Pinpoint the cell where the given text exists, returning its (X, Y) midpoint coordinate. 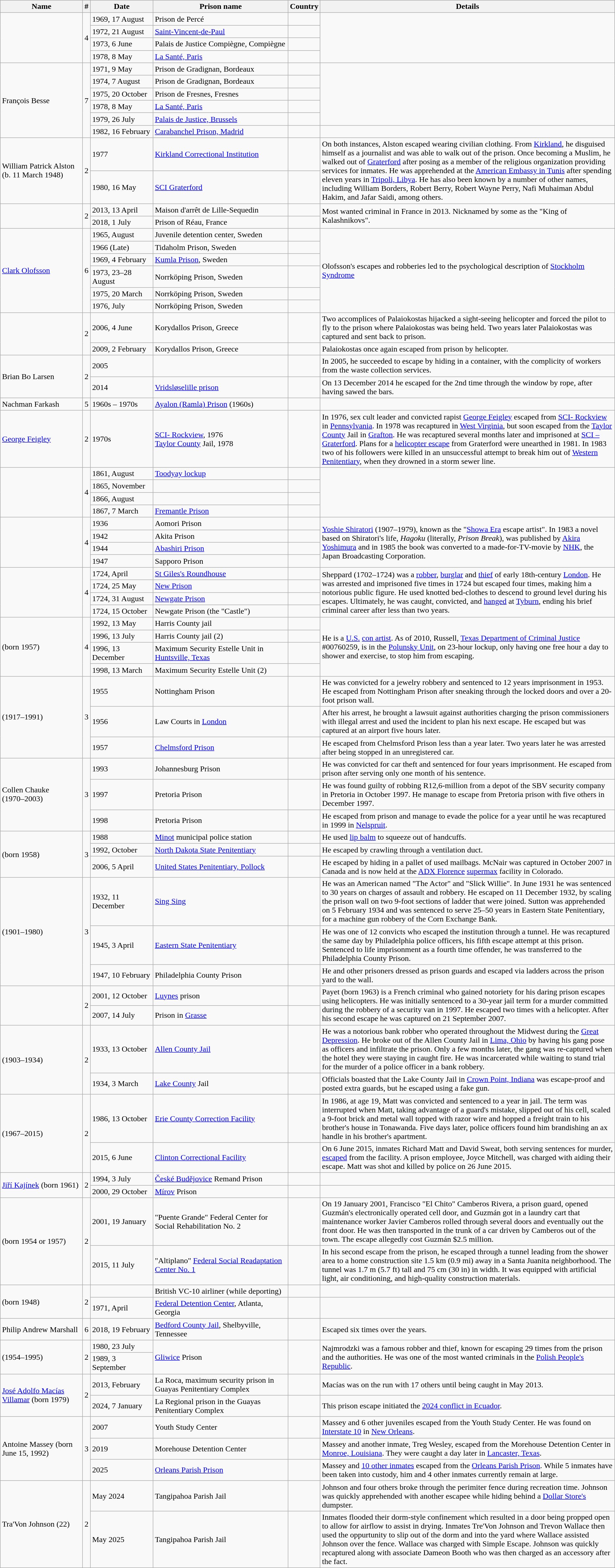
2015, 11 July (122, 1265)
1955 (122, 691)
Maximum Security Estelle Unit (2) (221, 670)
Date (122, 7)
May 2025 (122, 1539)
Fremantle Prison (221, 511)
Ayalon (Ramla) Prison (1960s) (221, 404)
1966 (Late) (122, 247)
Prison in Grasse (221, 1015)
2001, 19 January (122, 1222)
François Besse (41, 100)
Johannesburg Prison (221, 769)
1861, August (122, 473)
2009, 2 February (122, 349)
William Patrick Alston (b. 11 March 1948) (41, 170)
Sapporo Prison (221, 561)
Gliwice Prison (221, 1357)
Saint-Vincent-de-Paul (221, 32)
(born 1948) (41, 1302)
1996, 13 December (122, 653)
Toodyay lockup (221, 473)
České Budějovice Remand Prison (221, 1179)
1980, 23 July (122, 1346)
1997 (122, 795)
1724, 31 August (122, 599)
Federal Detention Center, Atlanta, Georgia (221, 1308)
1988 (122, 837)
1998, 13 March (122, 670)
2006, 5 April (122, 867)
He escaped by crawling through a ventilation duct. (468, 850)
# (87, 7)
(1917–1991) (41, 717)
Prison name (221, 7)
Chelmsford Prison (221, 747)
1975, 20 March (122, 294)
On 13 December 2014 he escaped for the 2nd time through the window by rope, after having sawed the bars. (468, 387)
Most wanted criminal in France in 2013. Nicknamed by some as the "King of Kalashnikovs". (468, 216)
José Adolfo Macías Villamar (born 1979) (41, 1395)
1998 (122, 821)
United States Penitentiary, Pollock (221, 867)
1724, 15 October (122, 611)
Kumla Prison, Sweden (221, 260)
Maximum Security Estelle Unit in Huntsville, Texas (221, 653)
5 (87, 404)
1977 (122, 154)
Clinton Correctional Facility (221, 1157)
1960s – 1970s (122, 404)
Philip Andrew Marshall (41, 1329)
Akita Prison (221, 536)
Jiří Kajínek (born 1961) (41, 1185)
May 2024 (122, 1496)
2005 (122, 366)
1956 (122, 721)
1865, November (122, 486)
La Roca, maximum security prison in Guayas Penitentiary Complex (221, 1384)
Lake County Jail (221, 1083)
(born 1958) (41, 854)
2014 (122, 387)
Prison de Fresnes, Fresnes (221, 94)
Antoine Massey (born June 15, 1992) (41, 1449)
Prison of Réau, France (221, 222)
Abashiri Prison (221, 549)
2000, 29 October (122, 1192)
(1967–2015) (41, 1133)
He escaped from Chelmsford Prison less than a year later. Two years later he was arrested after being stopped in an unregistered car. (468, 747)
George Feigley (41, 439)
2001, 12 October (122, 996)
Brian Bo Larsen (41, 376)
1979, 26 July (122, 119)
1970s (122, 439)
2007, 14 July (122, 1015)
Erie County Correction Facility (221, 1118)
Bedford County Jail, Shelbyville, Tennessee (221, 1329)
1947, 10 February (122, 975)
Palais de Justice Compiègne, Compiègne (221, 44)
1942 (122, 536)
1965, August (122, 235)
Sing Sing (221, 901)
Palaiokostas once again escaped from prison by helicopter. (468, 349)
Eastern State Penitentiary (221, 945)
Collen Chauke(1970–2003) (41, 795)
(born 1954 or 1957) (41, 1241)
Kirkland Correctional Institution (221, 154)
Macías was on the run with 17 others until being caught in May 2013. (468, 1384)
1996, 13 July (122, 636)
1973, 23–28 August (122, 277)
1992, October (122, 850)
Olofsson's escapes and robberies led to the psychological description of Stockholm Syndrome (468, 271)
Minot municipal police station (221, 837)
1944 (122, 549)
(1903–1934) (41, 1060)
Tra'Von Johnson (22) (41, 1524)
This prison escape initiated the 2024 conflict in Ecuador. (468, 1406)
Youth Study Center (221, 1427)
Name (41, 7)
Allen County Jail (221, 1049)
"Altiplano" Federal Social Readaptation Center No. 1 (221, 1265)
1975, 20 October (122, 94)
Tidaholm Prison, Sweden (221, 247)
British VC-10 airliner (while deporting) (221, 1291)
Vridsløselille prison (221, 387)
1724, 25 May (122, 586)
2006, 4 June (122, 328)
"Puente Grande" Federal Center for Social Rehabilitation No. 2 (221, 1222)
Carabanchel Prison, Madrid (221, 131)
2018, 19 February (122, 1329)
Harris County jail (221, 624)
Juvenile detention center, Sweden (221, 235)
2024, 7 January (122, 1406)
2018, 1 July (122, 222)
1986, 13 October (122, 1118)
1933, 13 October (122, 1049)
Escaped six times over the years. (468, 1329)
Mírov Prison (221, 1192)
1866, August (122, 498)
1993 (122, 769)
1994, 3 July (122, 1179)
Nachman Farkash (41, 404)
1973, 6 June (122, 44)
1971, 9 May (122, 69)
2007 (122, 1427)
1947 (122, 561)
He and other prisoners dressed as prison guards and escaped via ladders across the prison yard to the wall. (468, 975)
North Dakota State Penitentiary (221, 850)
2013, 13 April (122, 210)
Country (304, 7)
Newgate Prison (221, 599)
He escaped from prison and manage to evade the police for a year until he was recaptured in 1999 in Nelspruit. (468, 821)
1982, 16 February (122, 131)
Aomori Prison (221, 524)
1724, April (122, 574)
La Regional prison in the Guayas Penitentiary Complex (221, 1406)
2013, February (122, 1384)
He was convicted for car theft and sentenced for four years imprisonment. He escaped from prison after serving only one month of his sentence. (468, 769)
SCI- Rockview, 1976Taylor County Jail, 1978 (221, 439)
Details (468, 7)
Orleans Parish Prison (221, 1470)
1971, April (122, 1308)
1969, 17 August (122, 19)
Nottingham Prison (221, 691)
(born 1957) (41, 647)
In 2005, he succeeded to escape by hiding in a container, with the complicity of workers from the waste collection services. (468, 366)
Maison d'arrêt de Lille-Sequedin (221, 210)
Newgate Prison (the "Castle") (221, 611)
1936 (122, 524)
Luynes prison (221, 996)
(1901–1980) (41, 932)
1989, 3 September (122, 1363)
He used lip balm to squeeze out of handcuffs. (468, 837)
Massey and 6 other juveniles escaped from the Youth Study Center. He was found on Interstate 10 in New Orleans. (468, 1427)
Clark Olofsson (41, 271)
St Giles's Roundhouse (221, 574)
2019 (122, 1449)
New Prison (221, 586)
7 (87, 100)
1974, 7 August (122, 81)
1976, July (122, 306)
2015, 6 June (122, 1157)
Officials boasted that the Lake County Jail in Crown Point, Indiana was escape-proof and posted extra guards, but he escaped using a fake gun. (468, 1083)
Prison de Percé (221, 19)
1972, 21 August (122, 32)
SCI Graterford (221, 187)
1867, 7 March (122, 511)
1980, 16 May (122, 187)
2025 (122, 1470)
1957 (122, 747)
1932, 11 December (122, 901)
(1954–1995) (41, 1357)
1934, 3 March (122, 1083)
Morehouse Detention Center (221, 1449)
Harris County jail (2) (221, 636)
1992, 13 May (122, 624)
Palais de Justice, Brussels (221, 119)
1945, 3 April (122, 945)
1969, 4 February (122, 260)
Philadelphia County Prison (221, 975)
Law Courts in London (221, 721)
